Search for the cell housing the specified text and yield its (X, Y) center coordinate. 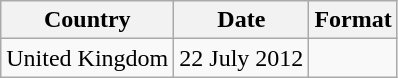
United Kingdom (88, 58)
22 July 2012 (242, 58)
Country (88, 20)
Format (353, 20)
Date (242, 20)
